For the text-containing cell, return its midpoint in [x, y] coordinate format. 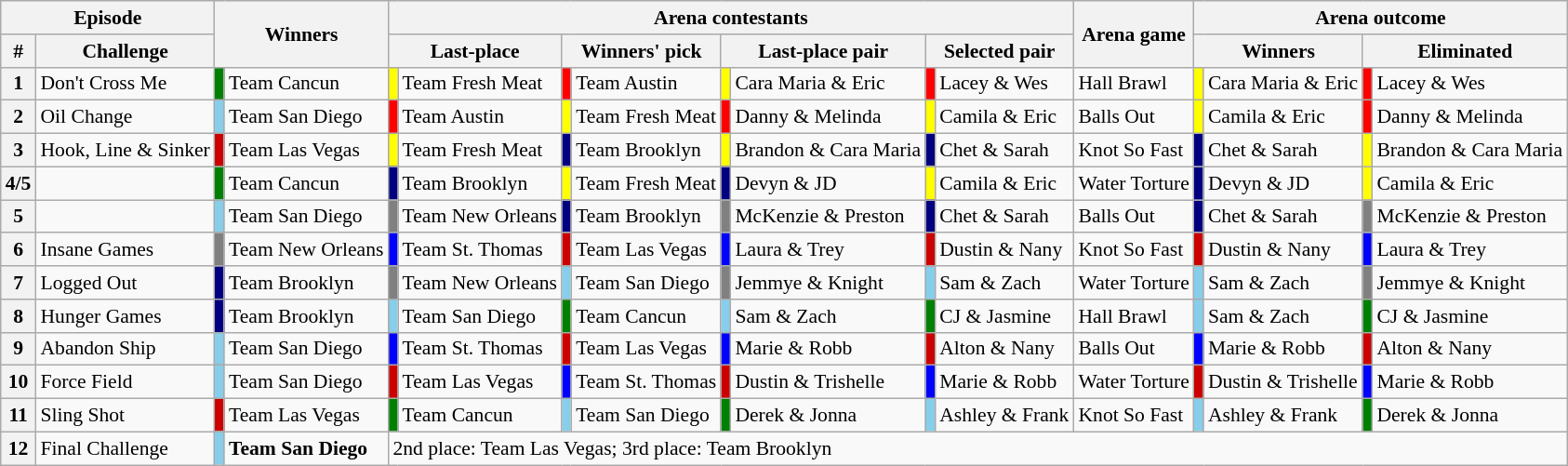
5 [19, 217]
Oil Change [125, 117]
Episode [108, 18]
7 [19, 283]
Last-place pair [823, 51]
Insane Games [125, 250]
10 [19, 382]
1 [19, 84]
Sling Shot [125, 416]
2 [19, 117]
2nd place: Team Las Vegas; 3rd place: Team Brooklyn [977, 448]
Abandon Ship [125, 349]
Logged Out [125, 283]
8 [19, 316]
# [19, 51]
Winners' pick [642, 51]
Challenge [125, 51]
Selected pair [999, 51]
3 [19, 151]
4/5 [19, 183]
12 [19, 448]
Hook, Line & Sinker [125, 151]
Arena contestants [731, 18]
Don't Cross Me [125, 84]
Arena outcome [1380, 18]
Force Field [125, 382]
9 [19, 349]
Last-place [474, 51]
11 [19, 416]
Final Challenge [125, 448]
6 [19, 250]
Arena game [1133, 33]
Eliminated [1465, 51]
Hunger Games [125, 316]
